Provide the [X, Y] coordinate of the cell's center where the given text is located.  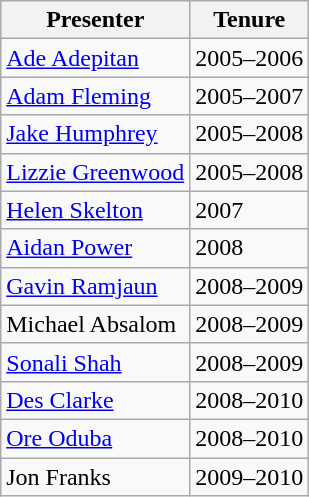
2009–2010 [250, 477]
2008 [250, 248]
Ade Adepitan [96, 58]
Jon Franks [96, 477]
Presenter [96, 20]
Aidan Power [96, 248]
Sonali Shah [96, 362]
Des Clarke [96, 400]
2007 [250, 210]
Adam Fleming [96, 96]
Lizzie Greenwood [96, 172]
Ore Oduba [96, 438]
Michael Absalom [96, 324]
Tenure [250, 20]
2005–2006 [250, 58]
2005–2007 [250, 96]
Helen Skelton [96, 210]
Jake Humphrey [96, 134]
Gavin Ramjaun [96, 286]
